Extract the (X, Y) coordinate from the center of the cell holding the provided text.  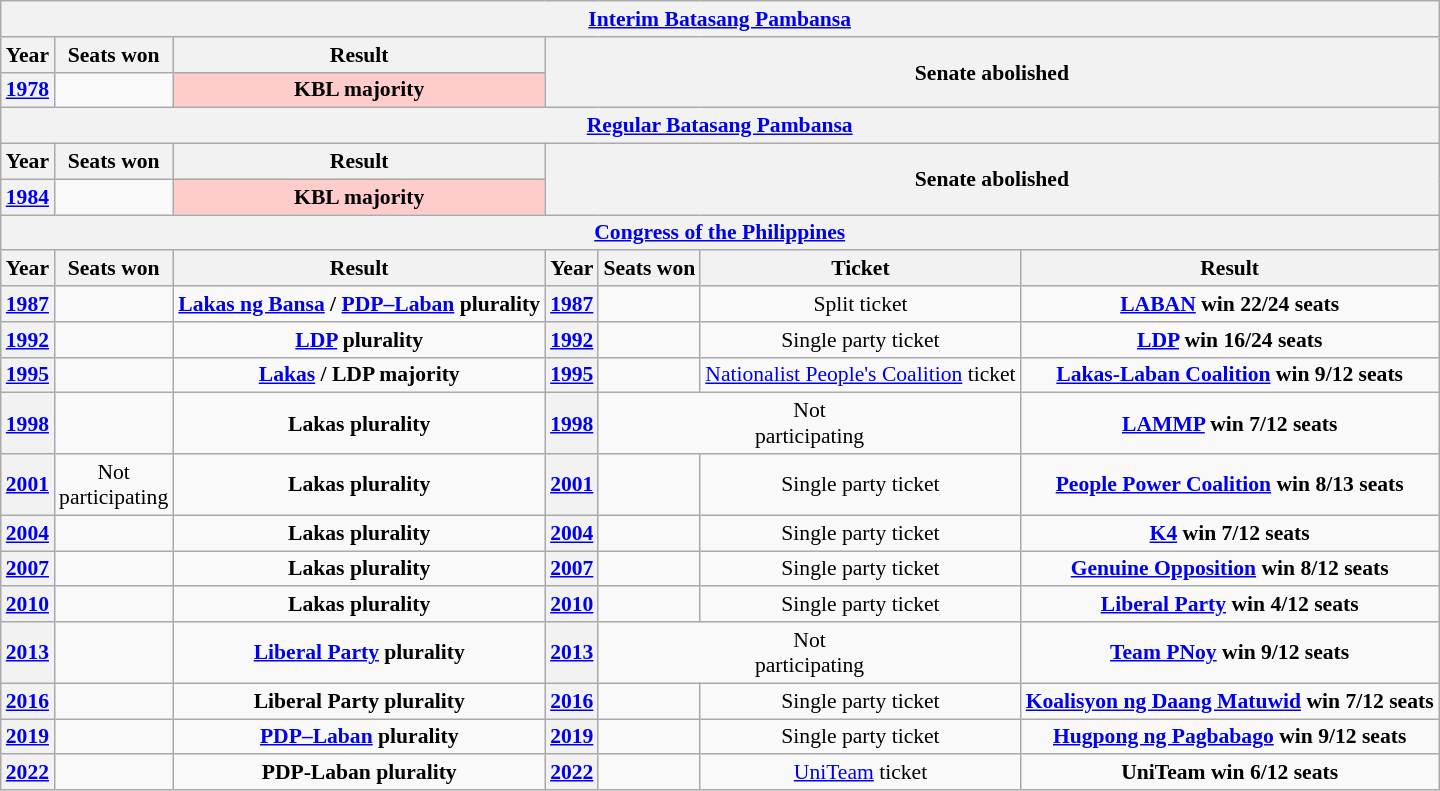
Team PNoy win 9/12 seats (1230, 652)
Ticket (860, 269)
Split ticket (860, 304)
LDP win 16/24 seats (1230, 340)
Genuine Opposition win 8/12 seats (1230, 569)
LDP plurality (359, 340)
People Power Coalition win 8/13 seats (1230, 484)
Koalisyon ng Daang Matuwid win 7/12 seats (1230, 701)
Nationalist People's Coalition ticket (860, 375)
1984 (28, 197)
Congress of the Philippines (720, 233)
K4 win 7/12 seats (1230, 533)
Liberal Party win 4/12 seats (1230, 605)
LAMMP win 7/12 seats (1230, 424)
Lakas-Laban Coalition win 9/12 seats (1230, 375)
Regular Batasang Pambansa (720, 126)
PDP-Laban plurality (359, 773)
PDP–Laban plurality (359, 737)
UniTeam win 6/12 seats (1230, 773)
1978 (28, 90)
Lakas ng Bansa / PDP–Laban plurality (359, 304)
Lakas / LDP majority (359, 375)
Hugpong ng Pagbabago win 9/12 seats (1230, 737)
Interim Batasang Pambansa (720, 19)
LABAN win 22/24 seats (1230, 304)
UniTeam ticket (860, 773)
